Pinpoint the cell where the given text exists, returning its (X, Y) midpoint coordinate. 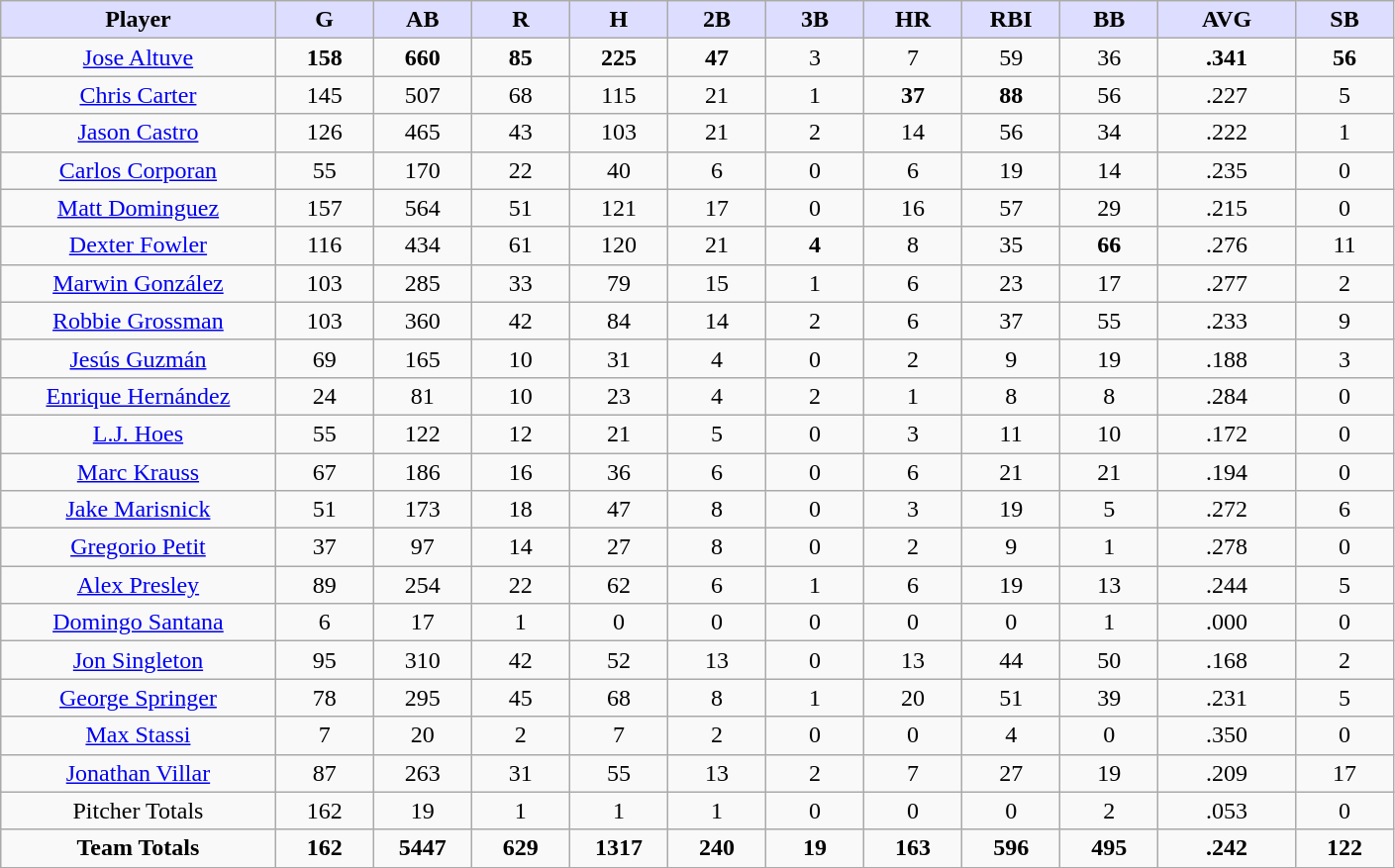
69 (325, 358)
G (325, 20)
.209 (1228, 773)
126 (325, 133)
116 (325, 245)
564 (422, 208)
Marc Krauss (139, 472)
360 (422, 321)
.244 (1228, 585)
Carlos Corporan (139, 170)
Jake Marisnick (139, 510)
596 (1012, 848)
79 (618, 283)
84 (618, 321)
44 (1012, 660)
Marwin González (139, 283)
L.J. Hoes (139, 434)
157 (325, 208)
66 (1109, 245)
.235 (1228, 170)
59 (1012, 57)
3B (816, 20)
145 (325, 95)
2B (717, 20)
Matt Dominguez (139, 208)
.172 (1228, 434)
29 (1109, 208)
.222 (1228, 133)
.276 (1228, 245)
121 (618, 208)
Max Stassi (139, 735)
Domingo Santana (139, 623)
507 (422, 95)
186 (422, 472)
295 (422, 698)
AB (422, 20)
HR (913, 20)
.231 (1228, 698)
495 (1109, 848)
SB (1345, 20)
173 (422, 510)
.233 (1228, 321)
35 (1012, 245)
57 (1012, 208)
.227 (1228, 95)
Jesús Guzmán (139, 358)
254 (422, 585)
1317 (618, 848)
43 (521, 133)
RBI (1012, 20)
34 (1109, 133)
61 (521, 245)
.272 (1228, 510)
.278 (1228, 547)
95 (325, 660)
Jose Altuve (139, 57)
5447 (422, 848)
.277 (1228, 283)
.242 (1228, 848)
Robbie Grossman (139, 321)
33 (521, 283)
Jon Singleton (139, 660)
12 (521, 434)
Dexter Fowler (139, 245)
Team Totals (139, 848)
.000 (1228, 623)
89 (325, 585)
225 (618, 57)
629 (521, 848)
170 (422, 170)
Player (139, 20)
434 (422, 245)
163 (913, 848)
George Springer (139, 698)
120 (618, 245)
115 (618, 95)
285 (422, 283)
660 (422, 57)
85 (521, 57)
.341 (1228, 57)
240 (717, 848)
18 (521, 510)
97 (422, 547)
39 (1109, 698)
310 (422, 660)
165 (422, 358)
263 (422, 773)
24 (325, 396)
AVG (1228, 20)
.215 (1228, 208)
465 (422, 133)
158 (325, 57)
52 (618, 660)
Chris Carter (139, 95)
.350 (1228, 735)
87 (325, 773)
H (618, 20)
40 (618, 170)
78 (325, 698)
.188 (1228, 358)
.053 (1228, 811)
Gregorio Petit (139, 547)
15 (717, 283)
.284 (1228, 396)
Enrique Hernández (139, 396)
62 (618, 585)
.194 (1228, 472)
45 (521, 698)
BB (1109, 20)
67 (325, 472)
Jonathan Villar (139, 773)
Alex Presley (139, 585)
R (521, 20)
81 (422, 396)
.168 (1228, 660)
50 (1109, 660)
Pitcher Totals (139, 811)
88 (1012, 95)
Jason Castro (139, 133)
